Determine the (X, Y) coordinate at the center of the cell enclosing the given text.  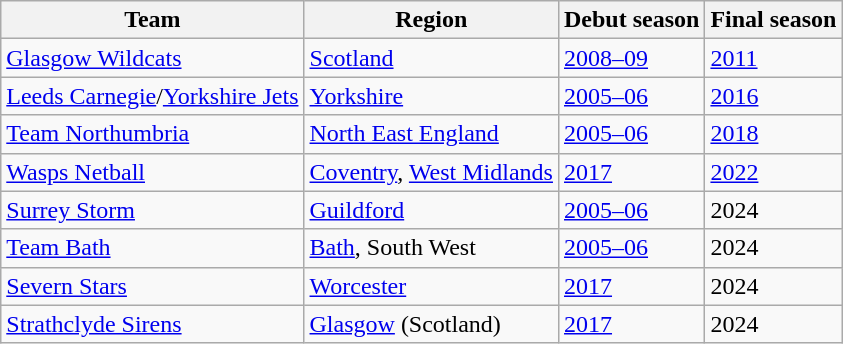
2008–09 (631, 58)
Glasgow Wildcats (152, 58)
Bath, South West (431, 248)
North East England (431, 134)
2016 (774, 96)
Coventry, West Midlands (431, 172)
2018 (774, 134)
Severn Stars (152, 286)
Team (152, 20)
Scotland (431, 58)
Team Bath (152, 248)
Strathclyde Sirens (152, 324)
Leeds Carnegie/Yorkshire Jets (152, 96)
2011 (774, 58)
Team Northumbria (152, 134)
2022 (774, 172)
Surrey Storm (152, 210)
Worcester (431, 286)
Yorkshire (431, 96)
Final season (774, 20)
Wasps Netball (152, 172)
Guildford (431, 210)
Debut season (631, 20)
Region (431, 20)
Glasgow (Scotland) (431, 324)
